Provide the [x, y] coordinate of the cell's center where the given text is located.  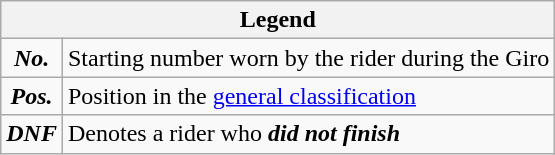
Starting number worn by the rider during the Giro [308, 58]
No. [32, 58]
Pos. [32, 96]
Denotes a rider who did not finish [308, 134]
Position in the general classification [308, 96]
Legend [278, 20]
DNF [32, 134]
